Determine the [X, Y] coordinate at the center of the cell enclosing the given text.  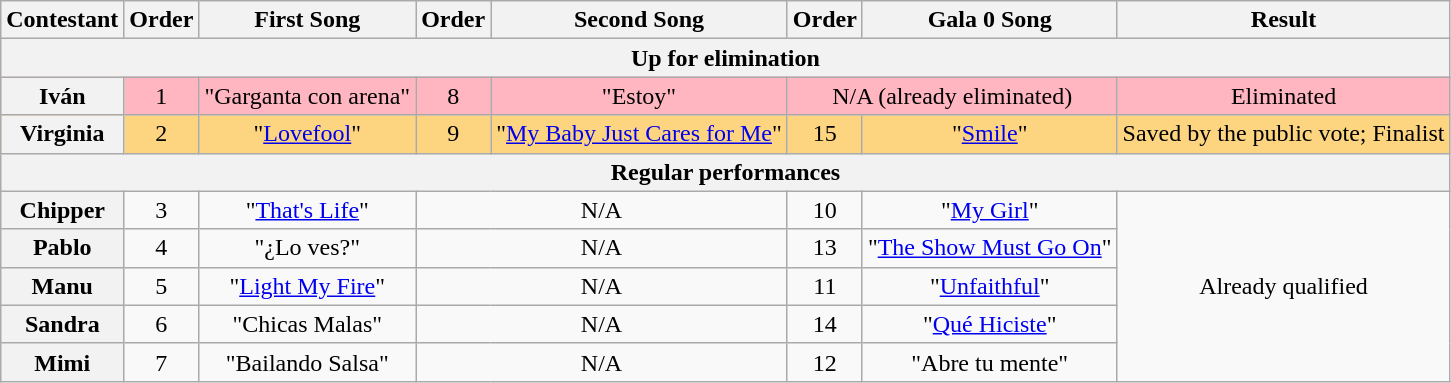
"Light My Fire" [308, 286]
Sandra [62, 324]
5 [162, 286]
"Lovefool" [308, 134]
"The Show Must Go On" [990, 248]
10 [824, 210]
"Unfaithful" [990, 286]
Contestant [62, 20]
First Song [308, 20]
Mimi [62, 362]
Second Song [640, 20]
"¿Lo ves?" [308, 248]
"Garganta con arena" [308, 96]
Saved by the public vote; Finalist [1284, 134]
8 [454, 96]
"Chicas Malas" [308, 324]
Chipper [62, 210]
Iván [62, 96]
"That's Life" [308, 210]
Already qualified [1284, 286]
"My Girl" [990, 210]
Gala 0 Song [990, 20]
"My Baby Just Cares for Me" [640, 134]
"Bailando Salsa" [308, 362]
7 [162, 362]
Virginia [62, 134]
14 [824, 324]
6 [162, 324]
Pablo [62, 248]
Result [1284, 20]
9 [454, 134]
Eliminated [1284, 96]
13 [824, 248]
"Qué Hiciste" [990, 324]
3 [162, 210]
11 [824, 286]
15 [824, 134]
"Estoy" [640, 96]
Manu [62, 286]
"Abre tu mente" [990, 362]
1 [162, 96]
N/A (already eliminated) [952, 96]
2 [162, 134]
Regular performances [726, 172]
"Smile" [990, 134]
Up for elimination [726, 58]
12 [824, 362]
4 [162, 248]
